Scan for the cell matching the given text and deliver its [x, y] coordinate at center. 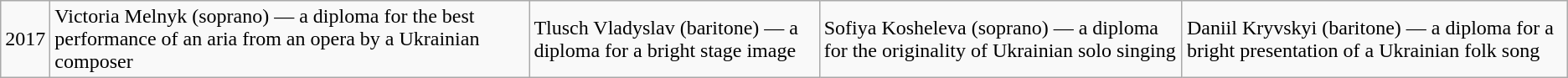
Victoria Melnyk (soprano) — a diploma for the best performance of an aria from an opera by a Ukrainian composer [290, 39]
2017 [25, 39]
Daniil Kryvskyi (baritone) — a diploma for a bright presentation of a Ukrainian folk song [1375, 39]
Sofiya Kosheleva (soprano) — a diploma for the originality of Ukrainian solo singing [1000, 39]
Tlusch Vladyslav (baritone) — a diploma for a bright stage image [674, 39]
